Scan for the cell matching the given text and deliver its (x, y) coordinate at center. 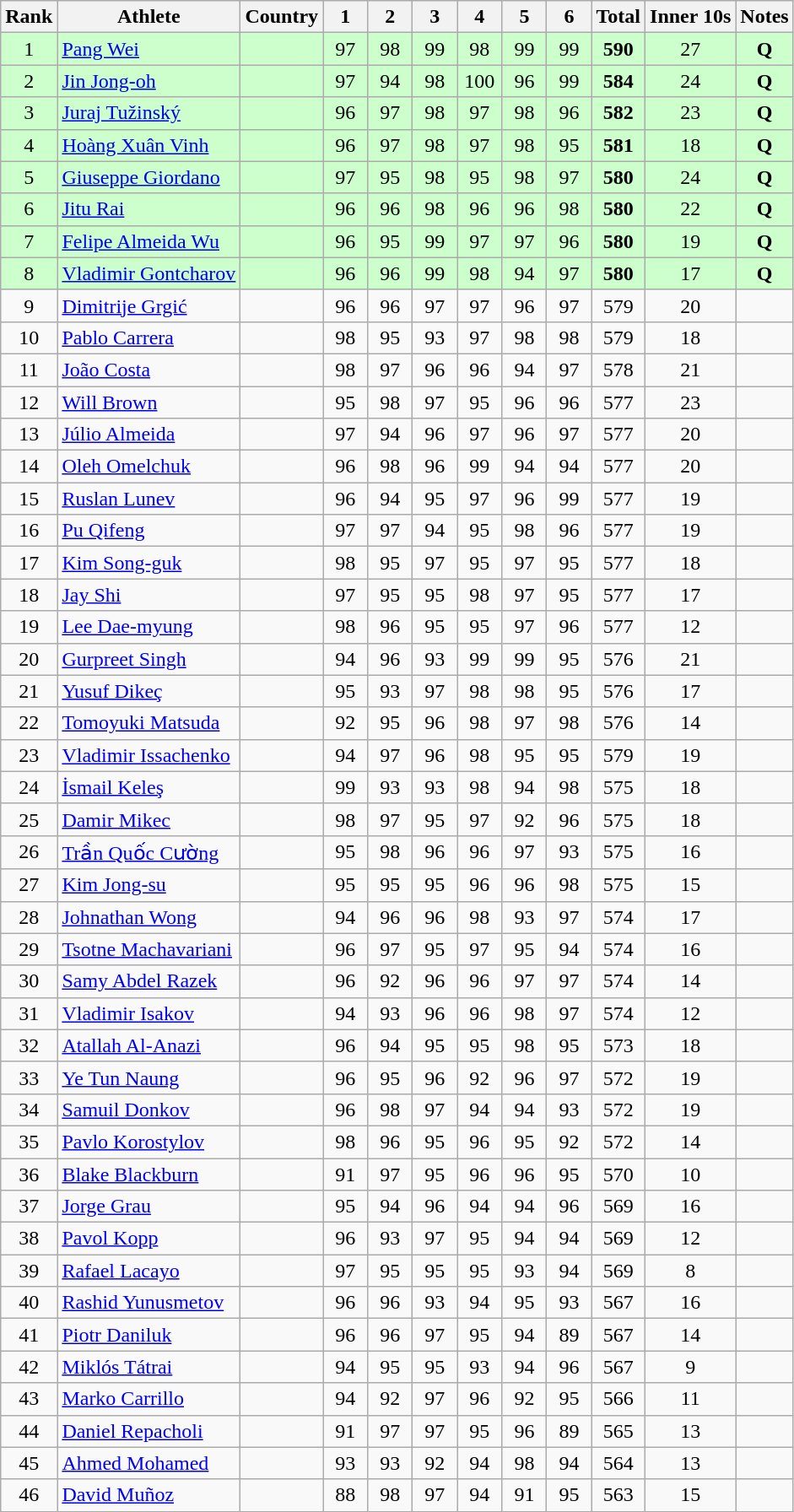
Jitu Rai (149, 209)
25 (29, 819)
İsmail Keleş (149, 787)
35 (29, 1142)
565 (618, 1431)
Hoàng Xuân Vinh (149, 145)
584 (618, 81)
33 (29, 1077)
26 (29, 852)
Miklós Tátrai (149, 1367)
Country (282, 17)
Yusuf Dikeç (149, 691)
Ahmed Mohamed (149, 1463)
Felipe Almeida Wu (149, 241)
46 (29, 1495)
40 (29, 1303)
88 (346, 1495)
Trần Quốc Cường (149, 852)
Rashid Yunusmetov (149, 1303)
Jay Shi (149, 595)
7 (29, 241)
34 (29, 1110)
Blake Blackburn (149, 1174)
Rafael Lacayo (149, 1271)
Athlete (149, 17)
Vladimir Isakov (149, 1013)
582 (618, 113)
Kim Song-guk (149, 563)
Pang Wei (149, 49)
38 (29, 1239)
42 (29, 1367)
Oleh Omelchuk (149, 467)
Jorge Grau (149, 1207)
Kim Jong-su (149, 885)
Júlio Almeida (149, 435)
43 (29, 1399)
30 (29, 981)
44 (29, 1431)
Tsotne Machavariani (149, 949)
564 (618, 1463)
Johnathan Wong (149, 917)
578 (618, 370)
39 (29, 1271)
Tomoyuki Matsuda (149, 723)
563 (618, 1495)
Samuil Donkov (149, 1110)
581 (618, 145)
28 (29, 917)
Giuseppe Giordano (149, 177)
573 (618, 1045)
Juraj Tužinský (149, 113)
Pu Qifeng (149, 531)
Pavlo Korostylov (149, 1142)
Inner 10s (690, 17)
45 (29, 1463)
Notes (764, 17)
31 (29, 1013)
Vladimir Gontcharov (149, 273)
Atallah Al-Anazi (149, 1045)
Ye Tun Naung (149, 1077)
Daniel Repacholi (149, 1431)
João Costa (149, 370)
Samy Abdel Razek (149, 981)
Jin Jong-oh (149, 81)
Vladimir Issachenko (149, 755)
Will Brown (149, 402)
590 (618, 49)
29 (29, 949)
37 (29, 1207)
32 (29, 1045)
Rank (29, 17)
David Muñoz (149, 1495)
Piotr Daniluk (149, 1335)
570 (618, 1174)
36 (29, 1174)
Lee Dae-myung (149, 627)
Marko Carrillo (149, 1399)
Total (618, 17)
100 (479, 81)
41 (29, 1335)
Ruslan Lunev (149, 499)
566 (618, 1399)
Pablo Carrera (149, 337)
Damir Mikec (149, 819)
Gurpreet Singh (149, 659)
Pavol Kopp (149, 1239)
Dimitrije Grgić (149, 305)
